Locate the cell with the specified text and output its (X, Y) center coordinate. 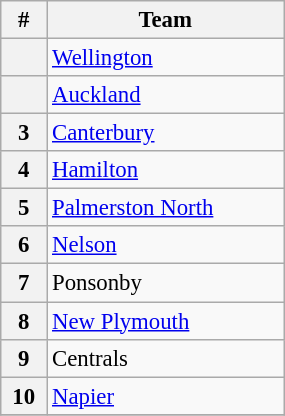
6 (24, 245)
# (24, 20)
4 (24, 170)
7 (24, 283)
Palmerston North (166, 208)
Nelson (166, 245)
3 (24, 133)
Ponsonby (166, 283)
9 (24, 358)
Canterbury (166, 133)
Wellington (166, 58)
10 (24, 396)
Auckland (166, 95)
Centrals (166, 358)
5 (24, 208)
8 (24, 321)
Team (166, 20)
Napier (166, 396)
New Plymouth (166, 321)
Hamilton (166, 170)
